Locate the cell with the specified text and output its [X, Y] center coordinate. 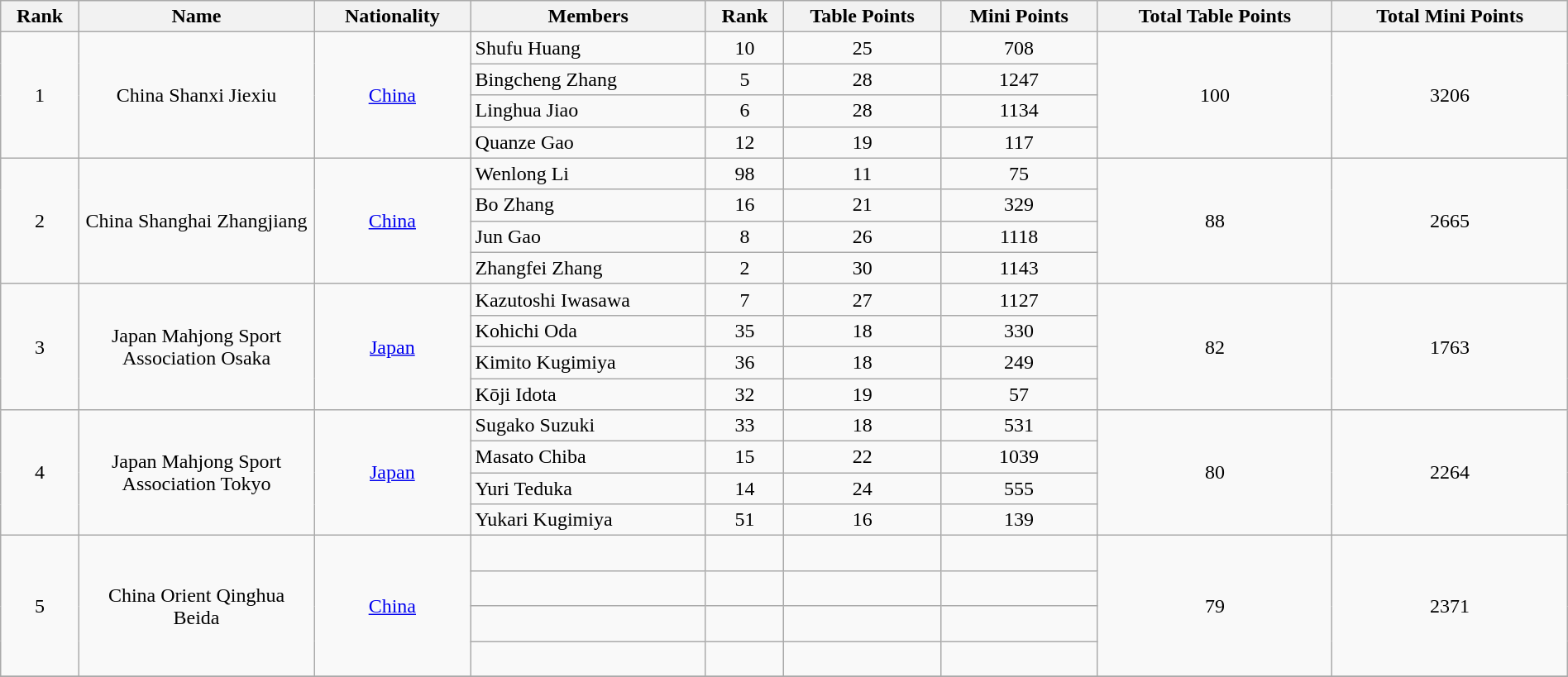
27 [862, 299]
30 [862, 268]
Members [588, 17]
100 [1215, 95]
32 [744, 394]
708 [1019, 48]
1127 [1019, 299]
Yuri Teduka [588, 489]
1 [40, 95]
Japan Mahjong Sport Association Osaka [196, 346]
14 [744, 489]
China Shanghai Zhangjiang [196, 221]
117 [1019, 142]
Table Points [862, 17]
1118 [1019, 236]
3206 [1450, 95]
1134 [1019, 111]
330 [1019, 331]
1039 [1019, 457]
79 [1215, 606]
2371 [1450, 606]
22 [862, 457]
Total Mini Points [1450, 17]
Kōji Idota [588, 394]
7 [744, 299]
Masato Chiba [588, 457]
555 [1019, 489]
75 [1019, 174]
Bingcheng Zhang [588, 79]
88 [1215, 221]
98 [744, 174]
51 [744, 520]
2665 [1450, 221]
Mini Points [1019, 17]
10 [744, 48]
8 [744, 236]
33 [744, 426]
Zhangfei Zhang [588, 268]
Bo Zhang [588, 205]
Japan Mahjong Sport Association Tokyo [196, 473]
1143 [1019, 268]
Total Table Points [1215, 17]
25 [862, 48]
Kimito Kugimiya [588, 362]
249 [1019, 362]
Yukari Kugimiya [588, 520]
Linghua Jiao [588, 111]
3 [40, 346]
6 [744, 111]
531 [1019, 426]
2264 [1450, 473]
China Orient Qinghua Beida [196, 606]
Shufu Huang [588, 48]
4 [40, 473]
China Shanxi Jiexiu [196, 95]
Jun Gao [588, 236]
36 [744, 362]
Kohichi Oda [588, 331]
21 [862, 205]
Quanze Gao [588, 142]
15 [744, 457]
1763 [1450, 346]
Name [196, 17]
11 [862, 174]
329 [1019, 205]
Kazutoshi Iwasawa [588, 299]
1247 [1019, 79]
80 [1215, 473]
Wenlong Li [588, 174]
57 [1019, 394]
82 [1215, 346]
35 [744, 331]
Nationality [392, 17]
26 [862, 236]
24 [862, 489]
139 [1019, 520]
Sugako Suzuki [588, 426]
12 [744, 142]
